Provide the [x, y] coordinate of the cell's center where the given text is located.  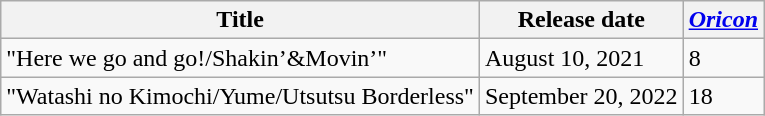
8 [723, 58]
"Watashi no Kimochi/Yume/Utsutsu Borderless" [240, 96]
September 20, 2022 [581, 96]
18 [723, 96]
Title [240, 20]
"Here we go and go!/Shakin’&Movin’" [240, 58]
August 10, 2021 [581, 58]
Oricon [723, 20]
Release date [581, 20]
